Find where the given text appears and provide that cell's center as [X, Y] coordinate. 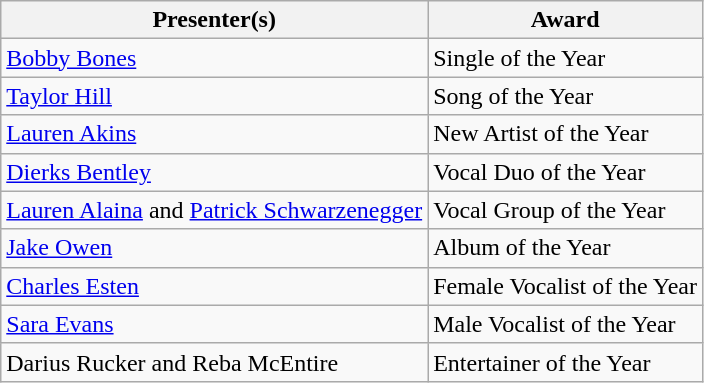
Sara Evans [214, 324]
Darius Rucker and Reba McEntire [214, 362]
Female Vocalist of the Year [566, 286]
Award [566, 20]
Album of the Year [566, 248]
Dierks Bentley [214, 172]
Lauren Alaina and Patrick Schwarzenegger [214, 210]
Presenter(s) [214, 20]
Charles Esten [214, 286]
Single of the Year [566, 58]
Song of the Year [566, 96]
Taylor Hill [214, 96]
Entertainer of the Year [566, 362]
Vocal Group of the Year [566, 210]
Male Vocalist of the Year [566, 324]
Lauren Akins [214, 134]
Bobby Bones [214, 58]
Jake Owen [214, 248]
Vocal Duo of the Year [566, 172]
New Artist of the Year [566, 134]
